Output the [x, y] coordinate of the center of the cell containing the given text.  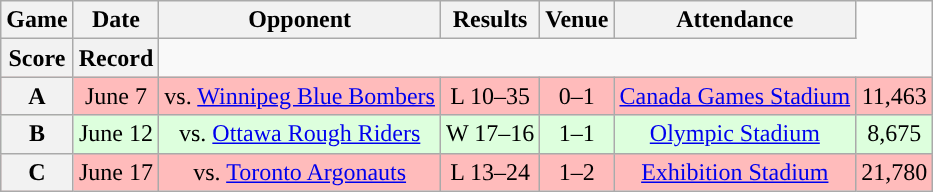
vs. Ottawa Rough Riders [300, 134]
A [37, 96]
Opponent [300, 20]
L 10–35 [490, 96]
1–2 [577, 172]
vs. Winnipeg Blue Bombers [300, 96]
W 17–16 [490, 134]
11,463 [894, 96]
Score [37, 58]
Record [116, 58]
June 7 [116, 96]
Date [116, 20]
June 12 [116, 134]
21,780 [894, 172]
Exhibition Stadium [735, 172]
Attendance [735, 20]
vs. Toronto Argonauts [300, 172]
Venue [577, 20]
Olympic Stadium [735, 134]
Canada Games Stadium [735, 96]
C [37, 172]
Game [37, 20]
1–1 [577, 134]
0–1 [577, 96]
L 13–24 [490, 172]
June 17 [116, 172]
B [37, 134]
Results [490, 20]
8,675 [894, 134]
